Determine the (X, Y) coordinate at the center of the cell enclosing the given text.  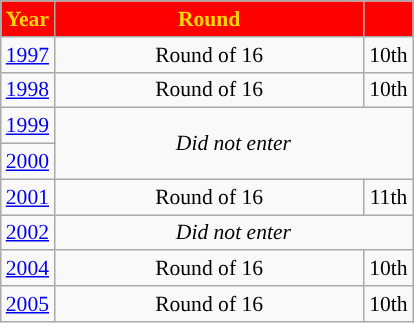
2004 (28, 269)
1999 (28, 126)
1998 (28, 90)
11th (388, 197)
Year (28, 19)
2000 (28, 162)
Round (209, 19)
1997 (28, 55)
2002 (28, 233)
2005 (28, 304)
2001 (28, 197)
